For the text-containing cell, return its midpoint in (X, Y) coordinate format. 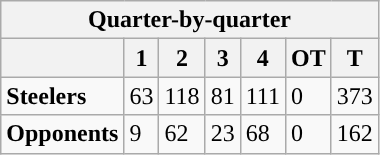
118 (182, 96)
OT (308, 58)
2 (182, 58)
1 (142, 58)
Opponents (62, 134)
Steelers (62, 96)
373 (354, 96)
4 (262, 58)
T (354, 58)
23 (222, 134)
81 (222, 96)
3 (222, 58)
62 (182, 134)
Quarter-by-quarter (190, 20)
63 (142, 96)
162 (354, 134)
68 (262, 134)
111 (262, 96)
9 (142, 134)
